Output the (x, y) coordinate of the center of the cell containing the given text.  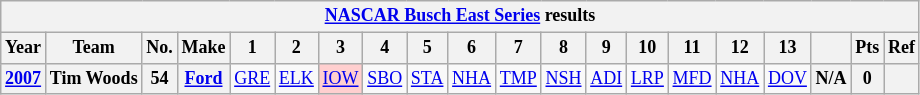
NSH (564, 78)
ELK (296, 78)
5 (428, 48)
MFD (692, 78)
13 (788, 48)
9 (606, 48)
7 (518, 48)
54 (160, 78)
2 (296, 48)
Year (24, 48)
DOV (788, 78)
4 (385, 48)
SBO (385, 78)
NASCAR Busch East Series results (460, 16)
1 (252, 48)
Team (94, 48)
Ref (902, 48)
2007 (24, 78)
IOW (340, 78)
STA (428, 78)
No. (160, 48)
Tim Woods (94, 78)
6 (472, 48)
0 (868, 78)
LRP (648, 78)
8 (564, 48)
10 (648, 48)
GRE (252, 78)
11 (692, 48)
TMP (518, 78)
ADI (606, 78)
Ford (204, 78)
Make (204, 48)
N/A (831, 78)
3 (340, 48)
12 (740, 48)
Pts (868, 48)
